For the text-containing cell, return its midpoint in [x, y] coordinate format. 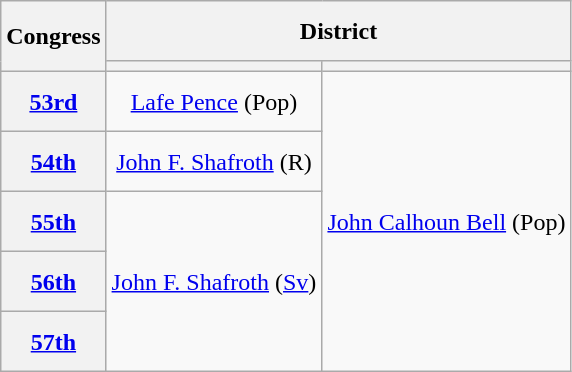
Congress [54, 36]
55th [54, 222]
Lafe Pence (Pop) [214, 102]
57th [54, 342]
John F. Shafroth (Sv) [214, 282]
John F. Shafroth (R) [214, 162]
District [338, 31]
John Calhoun Bell (Pop) [446, 222]
56th [54, 282]
53rd [54, 102]
54th [54, 162]
